Extract the (x, y) coordinate from the center of the cell holding the provided text.  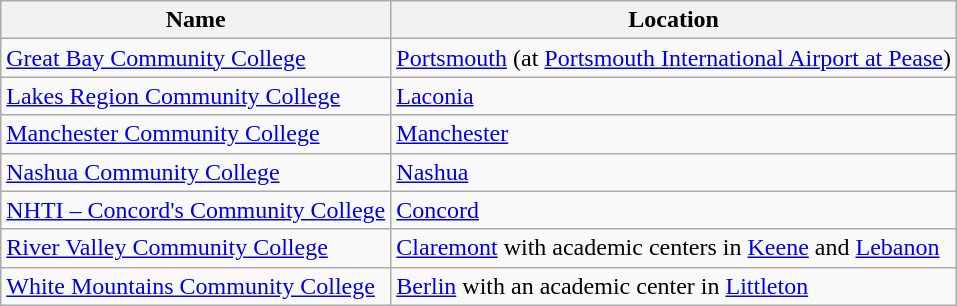
Laconia (674, 96)
Location (674, 20)
Concord (674, 210)
Name (196, 20)
White Mountains Community College (196, 286)
River Valley Community College (196, 248)
Nashua (674, 172)
Lakes Region Community College (196, 96)
Great Bay Community College (196, 58)
Nashua Community College (196, 172)
Claremont with academic centers in Keene and Lebanon (674, 248)
Manchester Community College (196, 134)
Manchester (674, 134)
Portsmouth (at Portsmouth International Airport at Pease) (674, 58)
NHTI – Concord's Community College (196, 210)
Berlin with an academic center in Littleton (674, 286)
